Scan for the cell matching the given text and deliver its [x, y] coordinate at center. 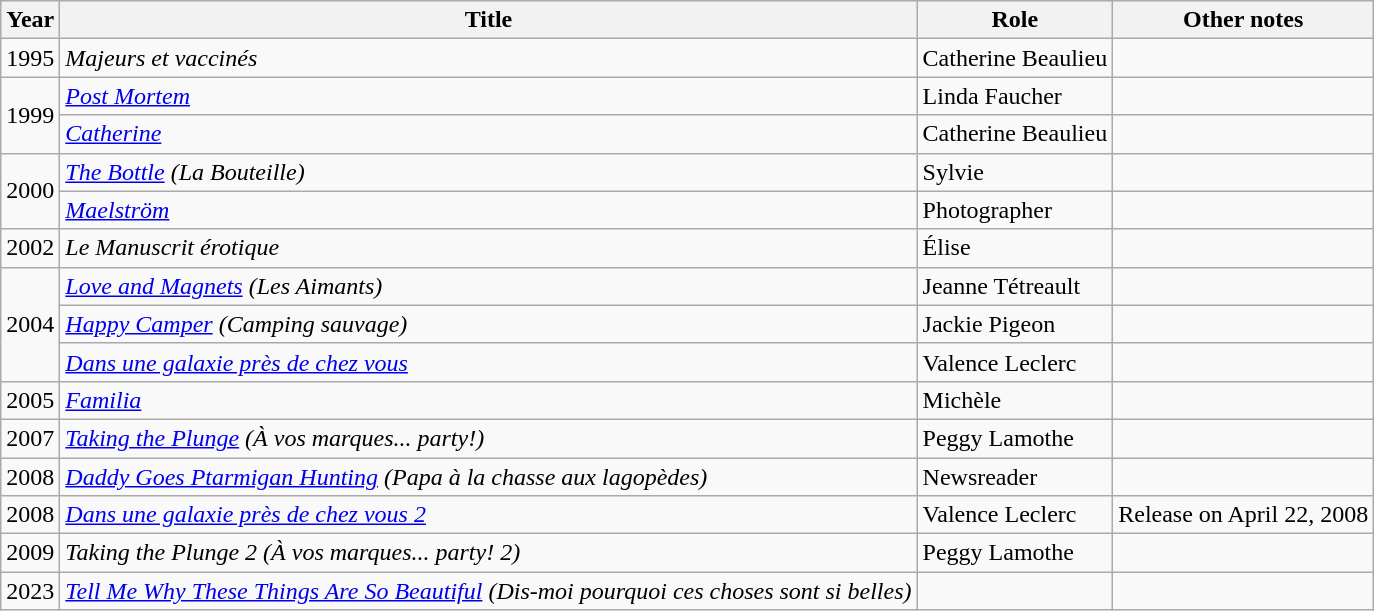
Post Mortem [488, 96]
2002 [30, 248]
2005 [30, 400]
Familia [488, 400]
1995 [30, 58]
Michèle [1015, 400]
Other notes [1244, 20]
2004 [30, 324]
Sylvie [1015, 172]
Taking the Plunge 2 (À vos marques... party! 2) [488, 553]
2007 [30, 438]
2009 [30, 553]
Taking the Plunge (À vos marques... party!) [488, 438]
Title [488, 20]
Year [30, 20]
Tell Me Why These Things Are So Beautiful (Dis-moi pourquoi ces choses sont si belles) [488, 591]
Role [1015, 20]
Daddy Goes Ptarmigan Hunting (Papa à la chasse aux lagopèdes) [488, 477]
The Bottle (La Bouteille) [488, 172]
Newsreader [1015, 477]
Photographer [1015, 210]
Release on April 22, 2008 [1244, 515]
2000 [30, 191]
2023 [30, 591]
1999 [30, 115]
Élise [1015, 248]
Dans une galaxie près de chez vous [488, 362]
Maelström [488, 210]
Linda Faucher [1015, 96]
Love and Magnets (Les Aimants) [488, 286]
Jackie Pigeon [1015, 324]
Le Manuscrit érotique [488, 248]
Happy Camper (Camping sauvage) [488, 324]
Jeanne Tétreault [1015, 286]
Catherine [488, 134]
Dans une galaxie près de chez vous 2 [488, 515]
Majeurs et vaccinés [488, 58]
